Return [X, Y] of the center of cell containing provided text 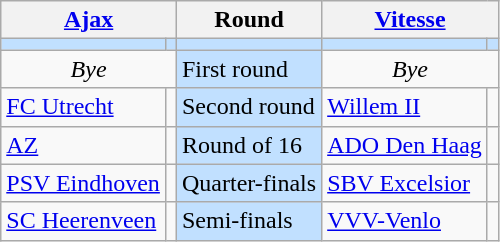
Ajax [89, 20]
Quarter-finals [248, 183]
Round [248, 20]
SC Heerenveen [84, 221]
First round [248, 69]
AZ [84, 145]
ADO Den Haag [405, 145]
Willem II [405, 107]
Vitesse [410, 20]
VVV-Venlo [405, 221]
FC Utrecht [84, 107]
Second round [248, 107]
Semi-finals [248, 221]
SBV Excelsior [405, 183]
Round of 16 [248, 145]
PSV Eindhoven [84, 183]
